Determine the [X, Y] coordinate at the center of the cell enclosing the given text.  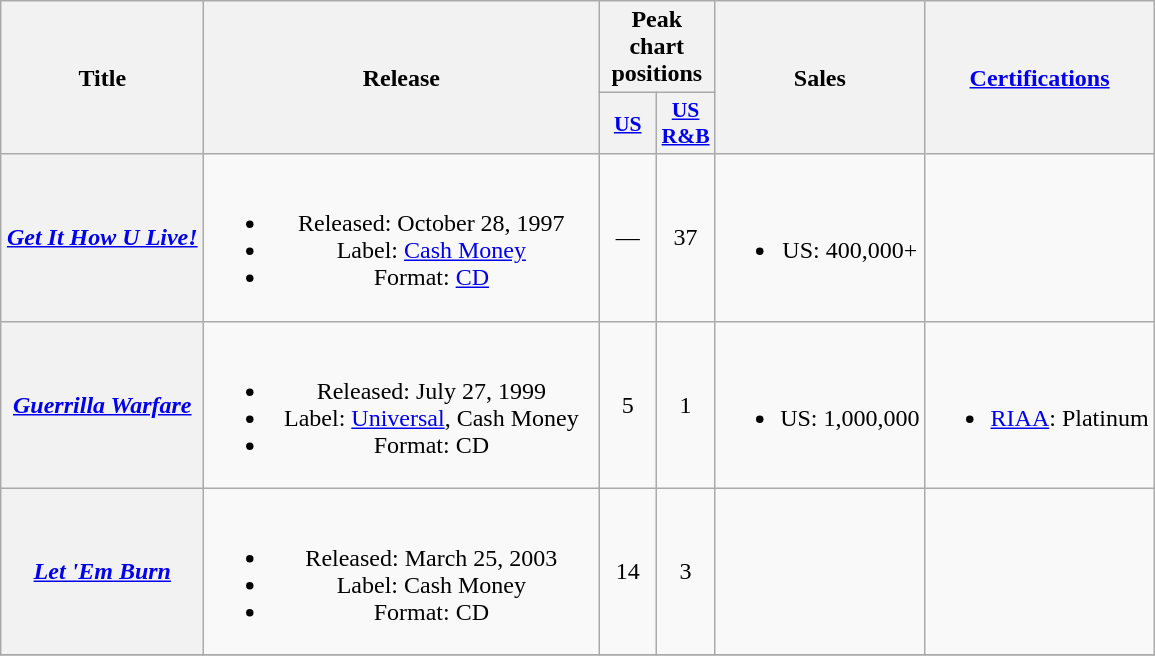
Released: March 25, 2003Label: Cash MoneyFormat: CD [402, 572]
Guerrilla Warfare [102, 404]
US R&B [686, 124]
Let 'Em Burn [102, 572]
1 [686, 404]
US: 400,000+ [820, 238]
US: 1,000,000 [820, 404]
Get It How U Live! [102, 238]
Released: October 28, 1997Label: Cash MoneyFormat: CD [402, 238]
Peak chart positions [657, 47]
14 [628, 572]
37 [686, 238]
Certifications [1040, 78]
US [628, 124]
Title [102, 78]
Released: July 27, 1999Label: Universal, Cash MoneyFormat: CD [402, 404]
5 [628, 404]
Sales [820, 78]
Release [402, 78]
— [628, 238]
RIAA: Platinum [1040, 404]
3 [686, 572]
